Output the (X, Y) coordinate of the center of the cell containing the given text.  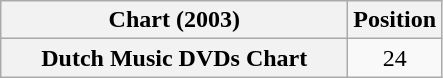
Chart (2003) (174, 20)
Position (395, 20)
24 (395, 58)
Dutch Music DVDs Chart (174, 58)
